Extract the [X, Y] coordinate from the center of the cell holding the provided text.  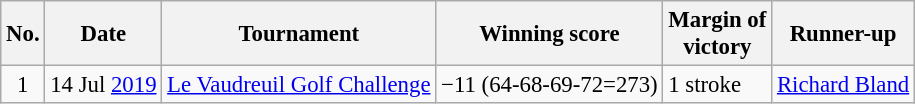
No. [23, 34]
Date [104, 34]
14 Jul 2019 [104, 85]
Margin ofvictory [718, 34]
1 [23, 85]
1 stroke [718, 85]
−11 (64-68-69-72=273) [550, 85]
Richard Bland [844, 85]
Le Vaudreuil Golf Challenge [299, 85]
Tournament [299, 34]
Winning score [550, 34]
Runner-up [844, 34]
